Determine the (X, Y) coordinate at the center of the cell enclosing the given text.  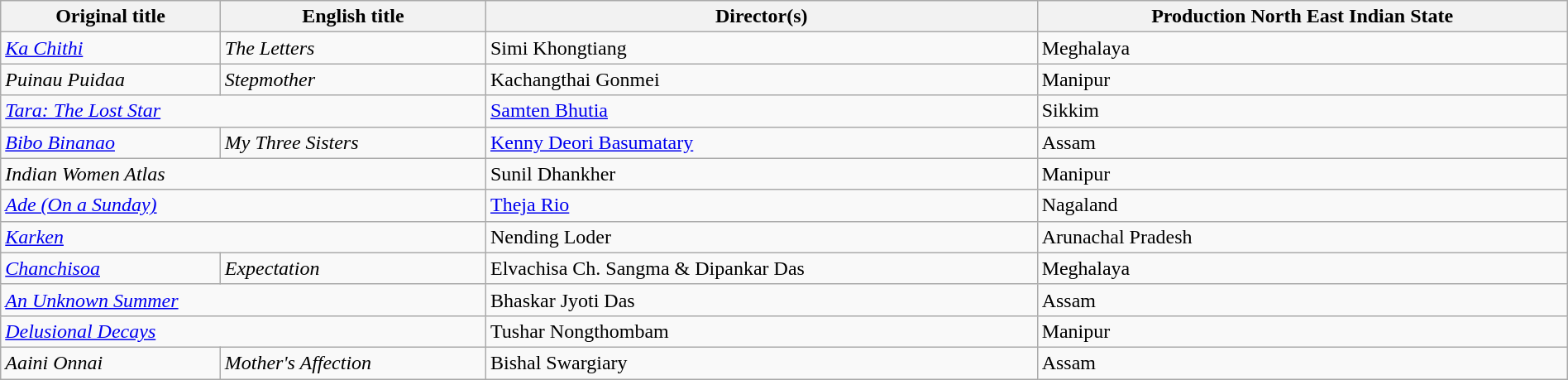
Elvachisa Ch. Sangma & Dipankar Das (761, 268)
Tara: The Lost Star (243, 111)
Production North East Indian State (1302, 17)
Simi Khongtiang (761, 48)
The Letters (352, 48)
English title (352, 17)
My Three Sisters (352, 142)
Nagaland (1302, 205)
Indian Women Atlas (243, 174)
Bishal Swargiary (761, 363)
Sikkim (1302, 111)
Stepmother (352, 79)
Karken (243, 237)
Kenny Deori Basumatary (761, 142)
Delusional Decays (243, 331)
Director(s) (761, 17)
Bibo Binanao (111, 142)
Sunil Dhankher (761, 174)
Theja Rio (761, 205)
Puinau Puidaa (111, 79)
Samten Bhutia (761, 111)
Original title (111, 17)
Mother's Affection (352, 363)
Ka Chithi (111, 48)
Tushar Nongthombam (761, 331)
Chanchisoa (111, 268)
Expectation (352, 268)
Kachangthai Gonmei (761, 79)
Aaini Onnai (111, 363)
Ade (On a Sunday) (243, 205)
Arunachal Pradesh (1302, 237)
Nending Loder (761, 237)
An Unknown Summer (243, 300)
Bhaskar Jyoti Das (761, 300)
